For the text-containing cell, return its midpoint in (X, Y) coordinate format. 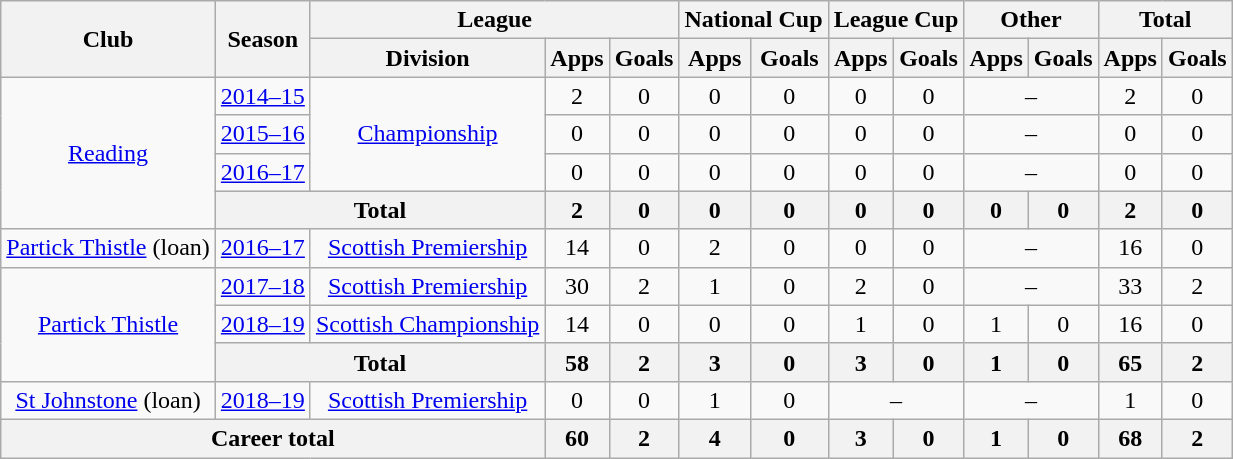
St Johnstone (loan) (108, 400)
68 (1130, 438)
League Cup (896, 20)
2017–18 (262, 286)
League (494, 20)
Division (427, 58)
Partick Thistle (loan) (108, 248)
Career total (273, 438)
Season (262, 39)
Reading (108, 153)
Other (1031, 20)
2014–15 (262, 96)
Championship (427, 134)
Scottish Championship (427, 324)
2015–16 (262, 134)
33 (1130, 286)
58 (577, 362)
30 (577, 286)
National Cup (754, 20)
60 (577, 438)
4 (715, 438)
65 (1130, 362)
Club (108, 39)
Partick Thistle (108, 324)
